Determine the [x, y] coordinate at the center of the cell enclosing the given text.  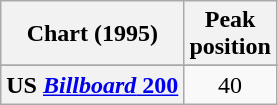
Chart (1995) [92, 34]
Peakposition [230, 34]
US Billboard 200 [92, 85]
40 [230, 85]
